Determine the (x, y) coordinate at the center of the cell enclosing the given text.  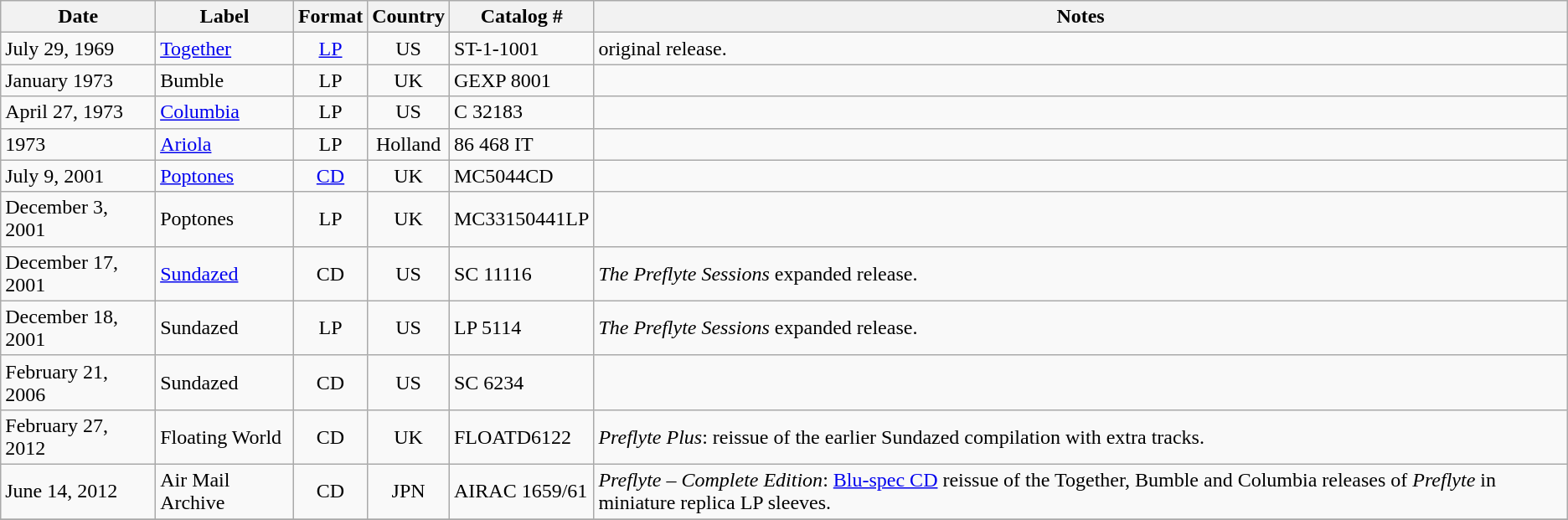
1973 (79, 144)
AIRAC 1659/61 (521, 491)
Country (409, 17)
Bumble (224, 80)
July 29, 1969 (79, 49)
January 1973 (79, 80)
original release. (1081, 49)
February 21, 2006 (79, 382)
JPN (409, 491)
December 18, 2001 (79, 328)
FLOATD6122 (521, 437)
Floating World (224, 437)
July 9, 2001 (79, 176)
LP 5114 (521, 328)
GEXP 8001 (521, 80)
April 27, 1973 (79, 112)
December 17, 2001 (79, 273)
Label (224, 17)
SC 6234 (521, 382)
Holland (409, 144)
Ariola (224, 144)
Columbia (224, 112)
Preflyte Plus: reissue of the earlier Sundazed compilation with extra tracks. (1081, 437)
June 14, 2012 (79, 491)
December 3, 2001 (79, 219)
Date (79, 17)
Notes (1081, 17)
86 468 IT (521, 144)
MC33150441LP (521, 219)
Catalog # (521, 17)
ST-1-1001 (521, 49)
MC5044CD (521, 176)
SC 11116 (521, 273)
C 32183 (521, 112)
Preflyte – Complete Edition: Blu-spec CD reissue of the Together, Bumble and Columbia releases of Preflyte in miniature replica LP sleeves. (1081, 491)
Air Mail Archive (224, 491)
Together (224, 49)
February 27, 2012 (79, 437)
Format (330, 17)
